Return (X, Y) of the center of cell containing provided text 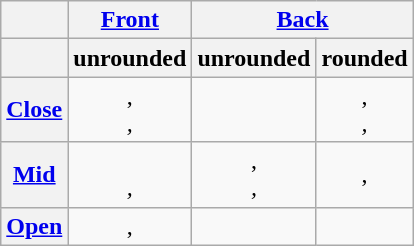
Mid (34, 174)
Close (34, 110)
rounded (364, 58)
Front (130, 20)
Back (302, 20)
Open (34, 226)
